Determine the (x, y) coordinate at the center of the cell enclosing the given text.  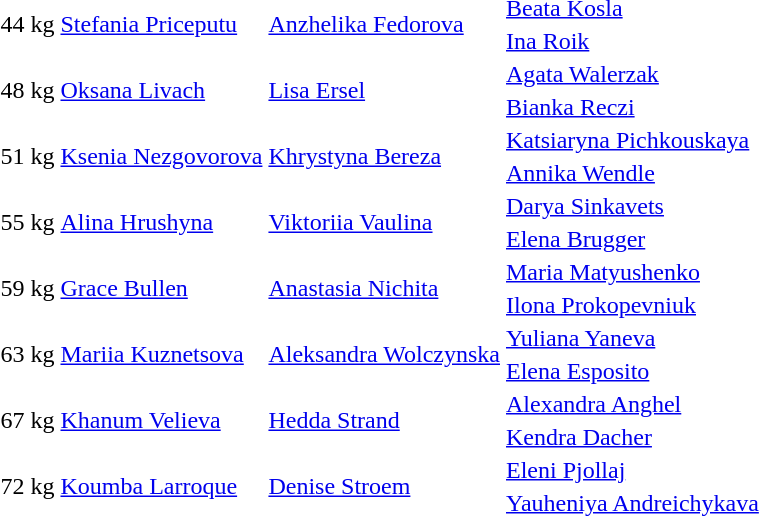
Anastasia Nichita (384, 288)
Mariia Kuznetsova (162, 354)
Viktoriia Vaulina (384, 222)
Oksana Livach (162, 90)
Lisa Ersel (384, 90)
Hedda Strand (384, 420)
Aleksandra Wolczynska (384, 354)
Khrystyna Bereza (384, 156)
Khanum Velieva (162, 420)
Grace Bullen (162, 288)
Alina Hrushyna (162, 222)
Ksenia Nezgovorova (162, 156)
